Find where the given text appears and provide that cell's center as [X, Y] coordinate. 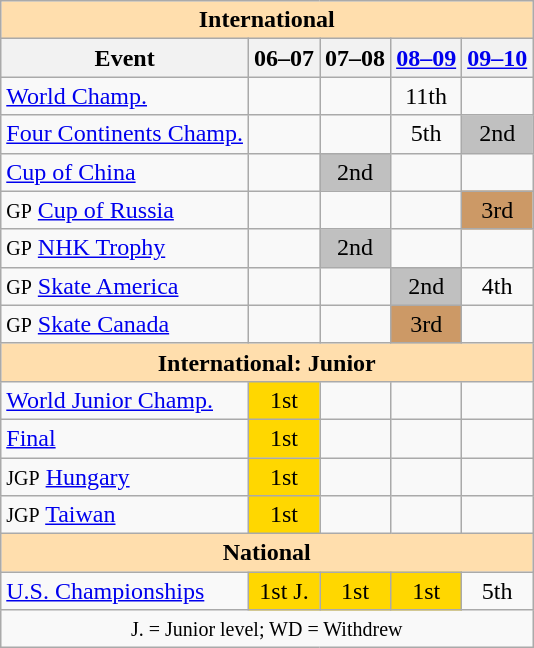
GP Cup of Russia [125, 210]
GP NHK Trophy [125, 248]
Final [125, 438]
JGP Hungary [125, 477]
World Junior Champ. [125, 400]
National [267, 553]
11th [426, 96]
GP Skate America [125, 286]
International: Junior [267, 362]
J. = Junior level; WD = Withdrew [267, 629]
Cup of China [125, 172]
08–09 [426, 58]
4th [498, 286]
U.S. Championships [125, 591]
1st J. [284, 591]
09–10 [498, 58]
World Champ. [125, 96]
Four Continents Champ. [125, 134]
JGP Taiwan [125, 515]
07–08 [356, 58]
International [267, 20]
06–07 [284, 58]
GP Skate Canada [125, 324]
Event [125, 58]
